Pinpoint the cell where the given text exists, returning its [X, Y] midpoint coordinate. 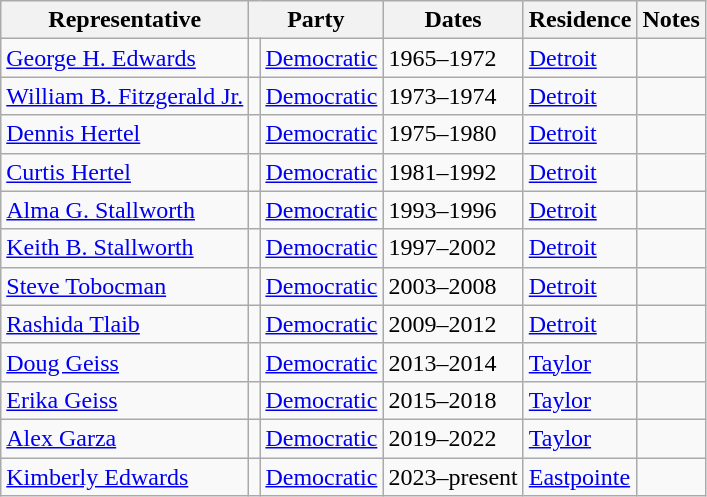
Steve Tobocman [125, 286]
Party [316, 20]
Dennis Hertel [125, 134]
Rashida Tlaib [125, 324]
2023–present [453, 477]
Residence [580, 20]
1981–1992 [453, 172]
Erika Geiss [125, 400]
Curtis Hertel [125, 172]
Alex Garza [125, 438]
2003–2008 [453, 286]
Representative [125, 20]
2013–2014 [453, 362]
1997–2002 [453, 248]
Kimberly Edwards [125, 477]
1973–1974 [453, 96]
2015–2018 [453, 400]
William B. Fitzgerald Jr. [125, 96]
1965–1972 [453, 58]
Keith B. Stallworth [125, 248]
1993–1996 [453, 210]
Alma G. Stallworth [125, 210]
Notes [671, 20]
George H. Edwards [125, 58]
Eastpointe [580, 477]
1975–1980 [453, 134]
2009–2012 [453, 324]
Dates [453, 20]
Doug Geiss [125, 362]
2019–2022 [453, 438]
